Find where the given text appears and provide that cell's center as (x, y) coordinate. 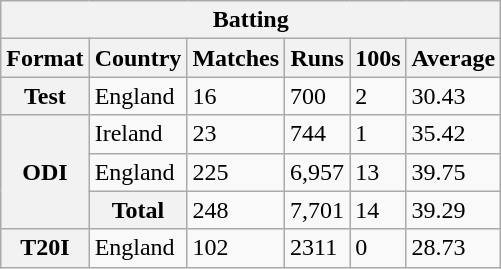
23 (236, 134)
35.42 (454, 134)
700 (318, 96)
2 (378, 96)
Total (138, 210)
Average (454, 58)
744 (318, 134)
39.75 (454, 172)
Matches (236, 58)
Country (138, 58)
100s (378, 58)
0 (378, 248)
248 (236, 210)
225 (236, 172)
Runs (318, 58)
Batting (251, 20)
16 (236, 96)
Ireland (138, 134)
28.73 (454, 248)
30.43 (454, 96)
39.29 (454, 210)
7,701 (318, 210)
1 (378, 134)
13 (378, 172)
6,957 (318, 172)
ODI (45, 172)
T20I (45, 248)
2311 (318, 248)
102 (236, 248)
Format (45, 58)
Test (45, 96)
14 (378, 210)
